Search for the cell housing the specified text and yield its [X, Y] center coordinate. 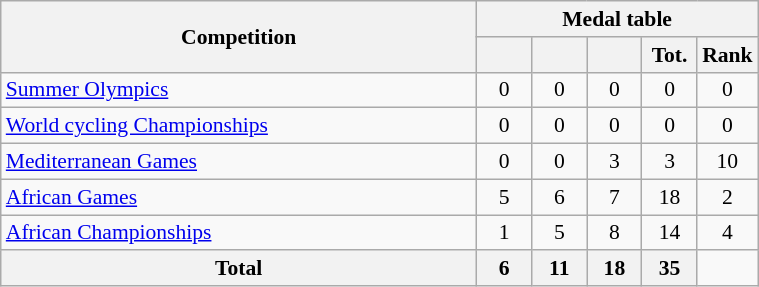
Summer Olympics [239, 90]
Total [239, 269]
7 [614, 197]
4 [728, 233]
Rank [728, 55]
14 [670, 233]
8 [614, 233]
Competition [239, 36]
Tot. [670, 55]
1 [504, 233]
Medal table [618, 19]
35 [670, 269]
10 [728, 162]
2 [728, 197]
Mediterranean Games [239, 162]
African Championships [239, 233]
11 [560, 269]
African Games [239, 197]
World cycling Championships [239, 126]
